From the cell containing the given text, extract its center point as [x, y] coordinate. 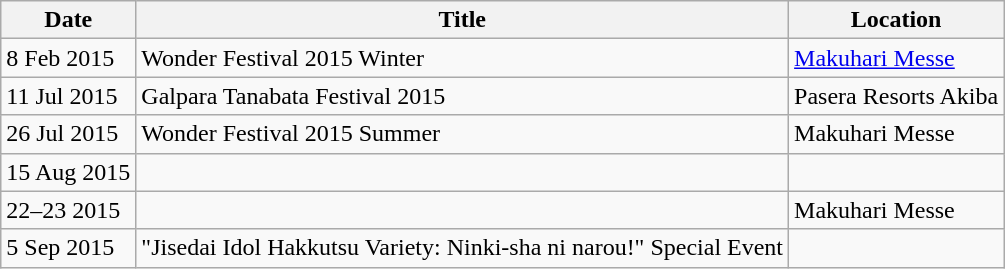
Galpara Tanabata Festival 2015 [462, 96]
5 Sep 2015 [68, 248]
Wonder Festival 2015 Summer [462, 134]
Date [68, 20]
26 Jul 2015 [68, 134]
8 Feb 2015 [68, 58]
Location [896, 20]
22–23 2015 [68, 210]
15 Aug 2015 [68, 172]
Title [462, 20]
"Jisedai Idol Hakkutsu Variety: Ninki-sha ni narou!" Special Event [462, 248]
Wonder Festival 2015 Winter [462, 58]
11 Jul 2015 [68, 96]
Pasera Resorts Akiba [896, 96]
